Identify which cell holds the provided text, then report its (X, Y) central coordinate. 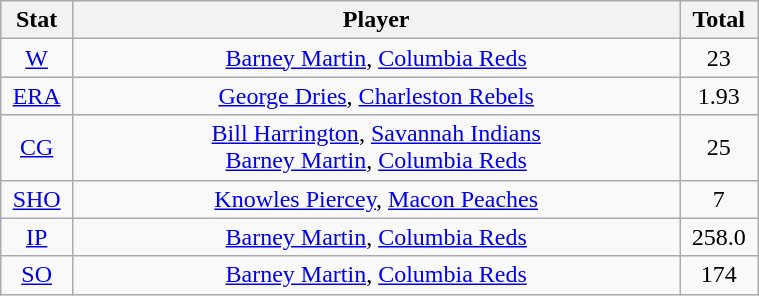
23 (719, 58)
25 (719, 148)
CG (37, 148)
Player (376, 20)
Bill Harrington, Savannah Indians Barney Martin, Columbia Reds (376, 148)
7 (719, 199)
Stat (37, 20)
Total (719, 20)
W (37, 58)
George Dries, Charleston Rebels (376, 96)
ERA (37, 96)
Knowles Piercey, Macon Peaches (376, 199)
174 (719, 275)
IP (37, 237)
258.0 (719, 237)
SO (37, 275)
1.93 (719, 96)
SHO (37, 199)
